Detect which cell encompasses the target text, then output its [X, Y] center coordinate. 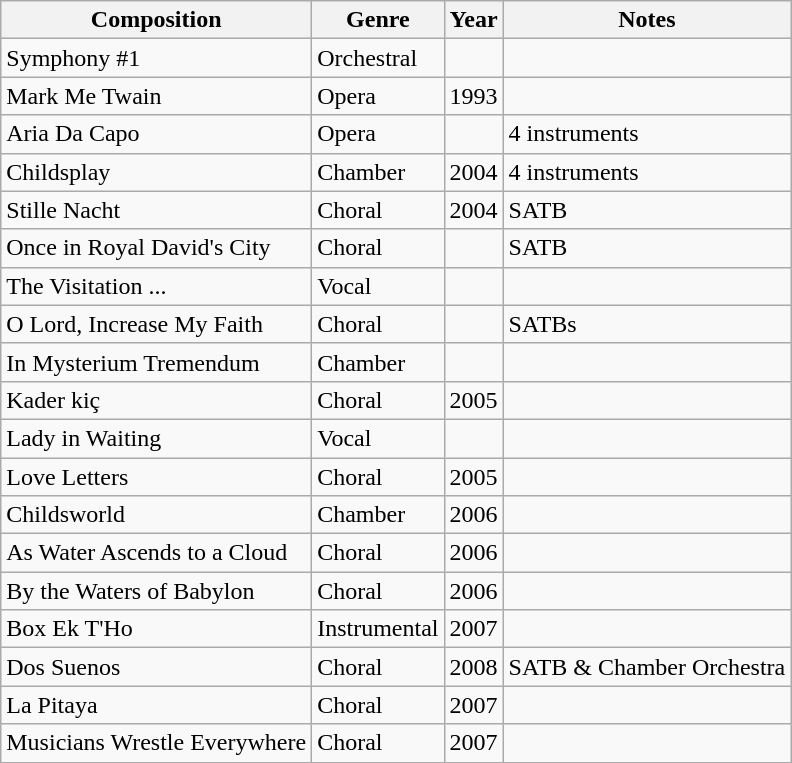
Mark Me Twain [156, 96]
Instrumental [378, 629]
Once in Royal David's City [156, 248]
SATB & Chamber Orchestra [647, 667]
Love Letters [156, 477]
O Lord, Increase My Faith [156, 324]
Aria Da Capo [156, 134]
Composition [156, 20]
Lady in Waiting [156, 438]
Symphony #1 [156, 58]
Notes [647, 20]
The Visitation ... [156, 286]
Genre [378, 20]
SATBs [647, 324]
Kader kiç [156, 400]
In Mysterium Tremendum [156, 362]
1993 [474, 96]
Musicians Wrestle Everywhere [156, 743]
Box Ek T'Ho [156, 629]
Orchestral [378, 58]
Dos Suenos [156, 667]
By the Waters of Babylon [156, 591]
Year [474, 20]
As Water Ascends to a Cloud [156, 553]
2008 [474, 667]
Stille Nacht [156, 210]
La Pitaya [156, 705]
Childsworld [156, 515]
Childsplay [156, 172]
